Return the [x, y] coordinate for the center point of the cell that contains the specified text.  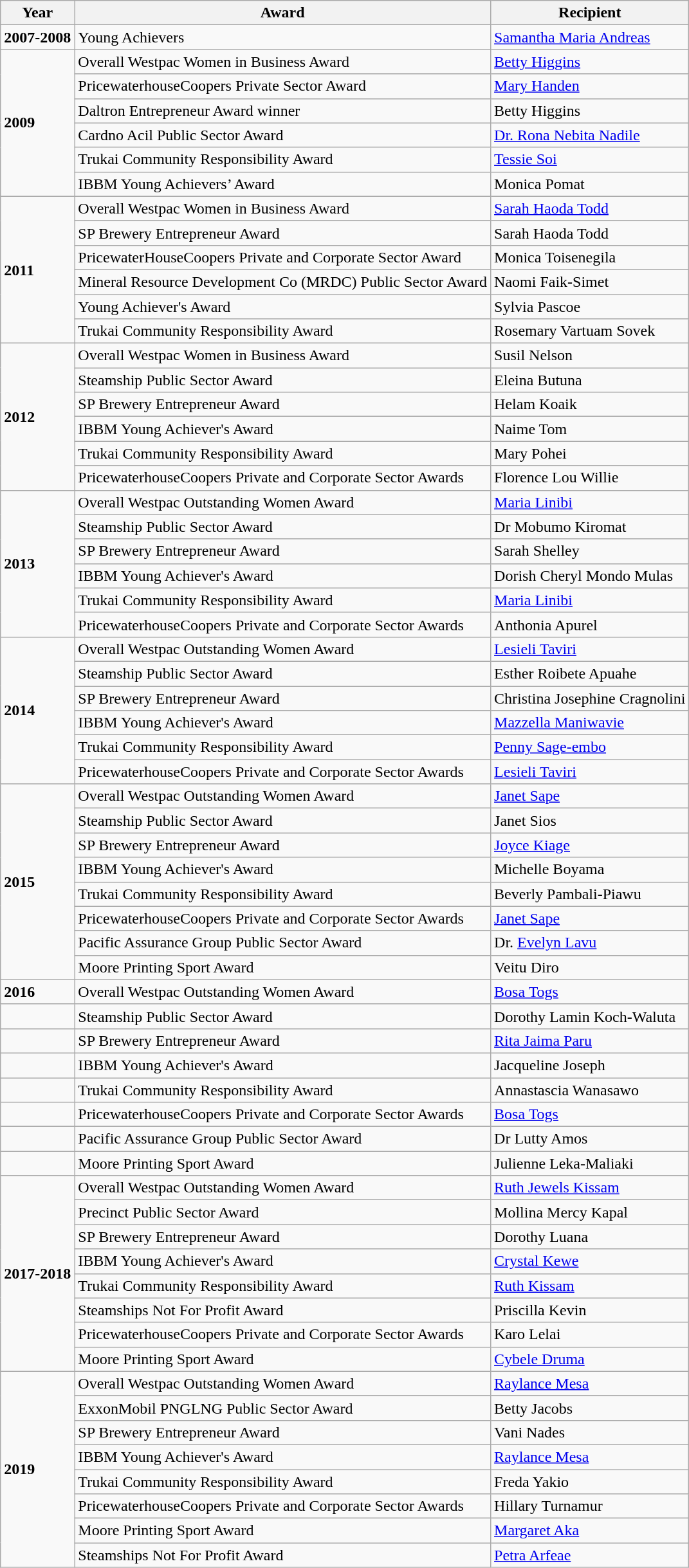
Award [283, 13]
IBBM Young Achievers’ Award [283, 184]
Naime Tom [590, 429]
Betty Jacobs [590, 1408]
Dr Lutty Amos [590, 1139]
Dorothy Lamin Koch-Waluta [590, 1016]
2012 [37, 417]
Christina Josephine Cragnolini [590, 698]
Mary Pohei [590, 453]
Mary Handen [590, 86]
Rita Jaima Paru [590, 1041]
Hillary Turnamur [590, 1506]
Penny Sage-embo [590, 747]
Dr. Evelyn Lavu [590, 943]
Young Achievers [283, 37]
Jacqueline Joseph [590, 1065]
Precinct Public Sector Award [283, 1212]
Year [37, 13]
Eleina Butuna [590, 380]
Cardno Acil Public Sector Award [283, 135]
Mollina Mercy Kapal [590, 1212]
2016 [37, 992]
Esther Roibete Apuahe [590, 673]
Dr Mobumo Kiromat [590, 527]
2019 [37, 1469]
Cybele Druma [590, 1359]
Veitu Diro [590, 967]
Susil Nelson [590, 356]
2011 [37, 269]
Anthonia Apurel [590, 624]
Mineral Resource Development Co (MRDC) Public Sector Award [283, 282]
PricewaterHouseCoopers Private and Corporate Sector Award [283, 257]
Freda Yakio [590, 1481]
Sarah Shelley [590, 551]
Sylvia Pascoe [590, 307]
Naomi Faik-Simet [590, 282]
Ruth Kissam [590, 1286]
Young Achiever's Award [283, 307]
Dorish Cheryl Mondo Mulas [590, 576]
Priscilla Kevin [590, 1310]
Monica Pomat [590, 184]
Petra Arfeae [590, 1555]
Rosemary Vartuam Sovek [590, 331]
Vani Nades [590, 1432]
Beverly Pambali-Piawu [590, 894]
2017-2018 [37, 1273]
Dr. Rona Nebita Nadile [590, 135]
Recipient [590, 13]
Julienne Leka-Maliaki [590, 1163]
Dorothy Luana [590, 1237]
Crystal Kewe [590, 1261]
Karo Lelai [590, 1335]
Daltron Entrepreneur Award winner [283, 111]
Margaret Aka [590, 1531]
2013 [37, 563]
Helam Koaik [590, 405]
ExxonMobil PNGLNG Public Sector Award [283, 1408]
Ruth Jewels Kissam [590, 1188]
PricewaterhouseCoopers Private Sector Award [283, 86]
Joyce Kiage [590, 845]
2007-2008 [37, 37]
Annastascia Wanasawo [590, 1090]
Mazzella Maniwavie [590, 723]
Michelle Boyama [590, 870]
Monica Toisenegila [590, 257]
2009 [37, 123]
Samantha Maria Andreas [590, 37]
2015 [37, 882]
Florence Lou Willie [590, 478]
2014 [37, 710]
Janet Sios [590, 821]
Tessie Soi [590, 160]
